Find where the given text appears and provide that cell's center as [X, Y] coordinate. 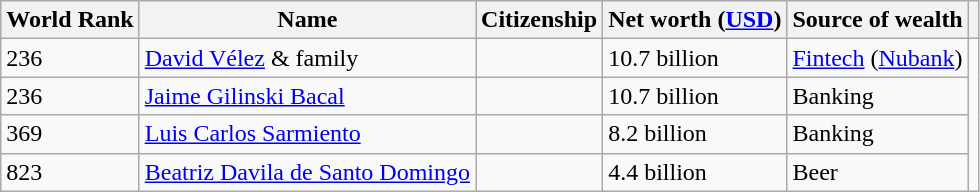
Jaime Gilinski Bacal [307, 96]
Source of wealth [878, 20]
Citizenship [540, 20]
Name [307, 20]
4.4 billion [695, 172]
Fintech (Nubank) [878, 58]
David Vélez & family [307, 58]
823 [70, 172]
369 [70, 134]
Net worth (USD) [695, 20]
World Rank [70, 20]
Luis Carlos Sarmiento [307, 134]
Beer [878, 172]
8.2 billion [695, 134]
Beatriz Davila de Santo Domingo [307, 172]
